Return (x, y) of the center of cell containing provided text 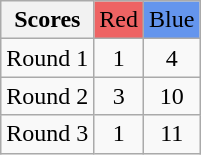
Scores (48, 20)
Round 1 (48, 58)
Round 3 (48, 134)
Blue (172, 20)
Round 2 (48, 96)
3 (119, 96)
4 (172, 58)
11 (172, 134)
Red (119, 20)
10 (172, 96)
